Detect which cell encompasses the target text, then output its (x, y) center coordinate. 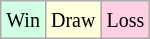
Loss (126, 20)
Draw (72, 20)
Win (24, 20)
